Output the [X, Y] coordinate of the center of the cell containing the given text.  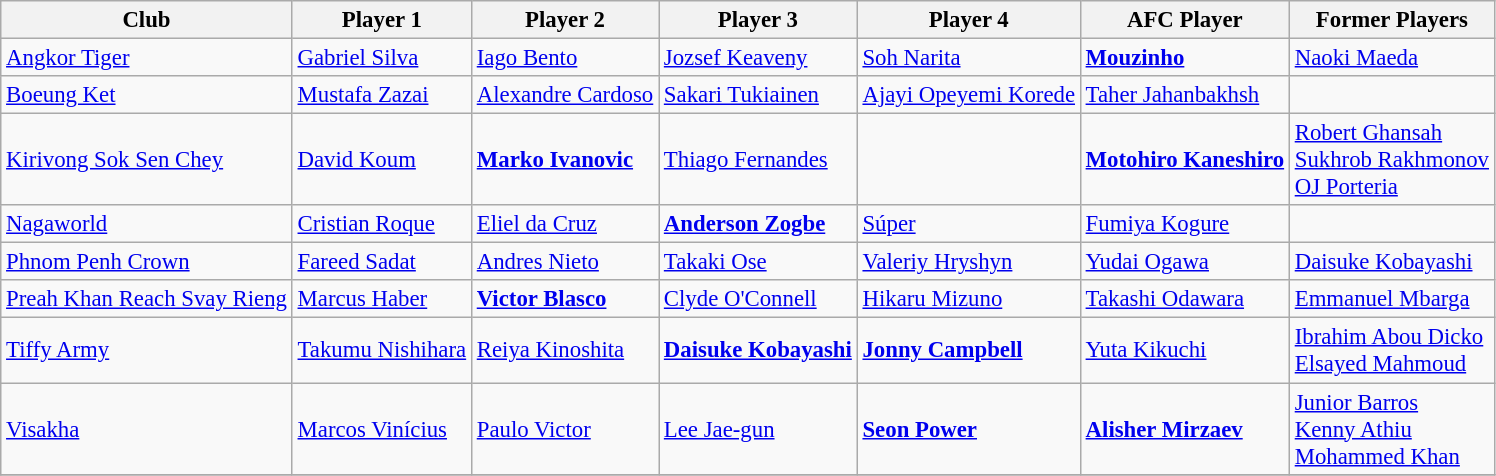
Taher Jahanbakhsh [1184, 95]
Takumu Nishihara [382, 350]
Emmanuel Mbarga [1392, 299]
Mouzinho [1184, 58]
Yudai Ogawa [1184, 262]
Club [146, 20]
Gabriel Silva [382, 58]
Thiago Fernandes [758, 160]
Súper [968, 224]
Valeriy Hryshyn [968, 262]
Tiffy Army [146, 350]
Fareed Sadat [382, 262]
Angkor Tiger [146, 58]
Jozsef Keaveny [758, 58]
Reiya Kinoshita [564, 350]
Hikaru Mizuno [968, 299]
Naoki Maeda [1392, 58]
Ibrahim Abou Dicko Elsayed Mahmoud [1392, 350]
Robert Ghansah Sukhrob Rakhmonov OJ Porteria [1392, 160]
Andres Nieto [564, 262]
Preah Khan Reach Svay Rieng [146, 299]
Player 4 [968, 20]
Motohiro Kaneshiro [1184, 160]
Iago Bento [564, 58]
Phnom Penh Crown [146, 262]
Soh Narita [968, 58]
Sakari Tukiainen [758, 95]
Marcus Haber [382, 299]
Visakha [146, 429]
Ajayi Opeyemi Korede [968, 95]
Boeung Ket [146, 95]
Jonny Campbell [968, 350]
Alisher Mirzaev [1184, 429]
Alexandre Cardoso [564, 95]
Takaki Ose [758, 262]
Eliel da Cruz [564, 224]
Former Players [1392, 20]
Seon Power [968, 429]
Clyde O'Connell [758, 299]
Victor Blasco [564, 299]
Lee Jae-gun [758, 429]
Nagaworld [146, 224]
Cristian Roque [382, 224]
Marcos Vinícius [382, 429]
Player 3 [758, 20]
Junior Barros Kenny Athiu Mohammed Khan [1392, 429]
David Koum [382, 160]
Paulo Victor [564, 429]
Anderson Zogbe [758, 224]
Kirivong Sok Sen Chey [146, 160]
Fumiya Kogure [1184, 224]
AFC Player [1184, 20]
Yuta Kikuchi [1184, 350]
Player 1 [382, 20]
Takashi Odawara [1184, 299]
Marko Ivanovic [564, 160]
Player 2 [564, 20]
Mustafa Zazai [382, 95]
